Identify which cell holds the provided text, then report its (X, Y) central coordinate. 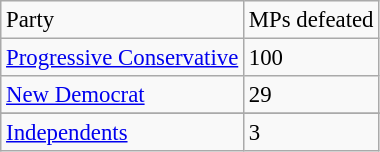
MPs defeated (312, 20)
29 (312, 95)
100 (312, 58)
Independents (122, 133)
3 (312, 133)
New Democrat (122, 95)
Party (122, 20)
Progressive Conservative (122, 58)
